Find where the given text appears and provide that cell's center as (x, y) coordinate. 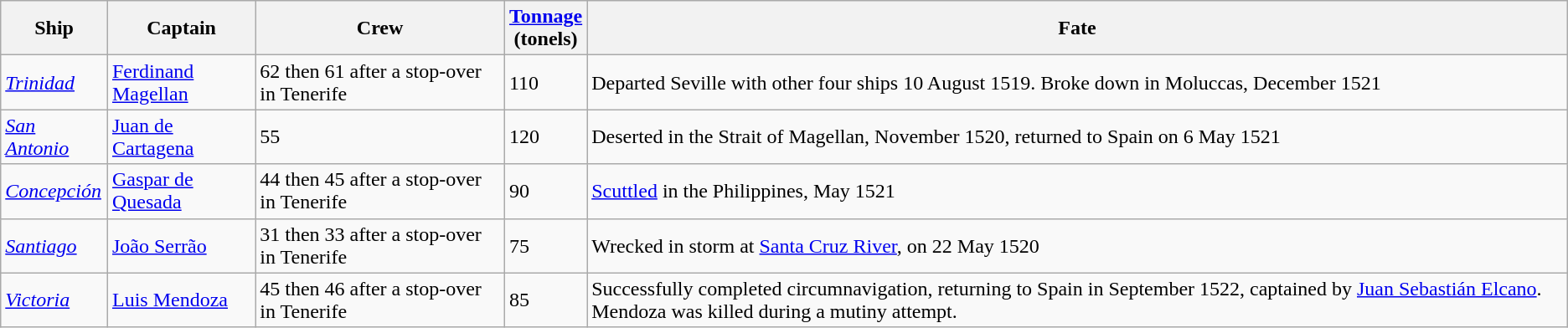
Gaspar de Quesada (181, 191)
55 (380, 137)
45 then 46 after a stop-over in Tenerife (380, 300)
Concepción (54, 191)
110 (545, 82)
Juan de Cartagena (181, 137)
João Serrão (181, 246)
Deserted in the Strait of Magellan, November 1520, returned to Spain on 6 May 1521 (1077, 137)
62 then 61 after a stop-over in Tenerife (380, 82)
Tonnage(tonels) (545, 28)
44 then 45 after a stop-over in Tenerife (380, 191)
Fate (1077, 28)
31 then 33 after a stop-over in Tenerife (380, 246)
San Antonio (54, 137)
Departed Seville with other four ships 10 August 1519. Broke down in Moluccas, December 1521 (1077, 82)
Crew (380, 28)
120 (545, 137)
Scuttled in the Philippines, May 1521 (1077, 191)
Captain (181, 28)
Luis Mendoza (181, 300)
75 (545, 246)
Victoria (54, 300)
Santiago (54, 246)
Trinidad (54, 82)
Ship (54, 28)
85 (545, 300)
Wrecked in storm at Santa Cruz River, on 22 May 1520 (1077, 246)
90 (545, 191)
Ferdinand Magellan (181, 82)
